Output the (X, Y) coordinate of the center of the cell containing the given text.  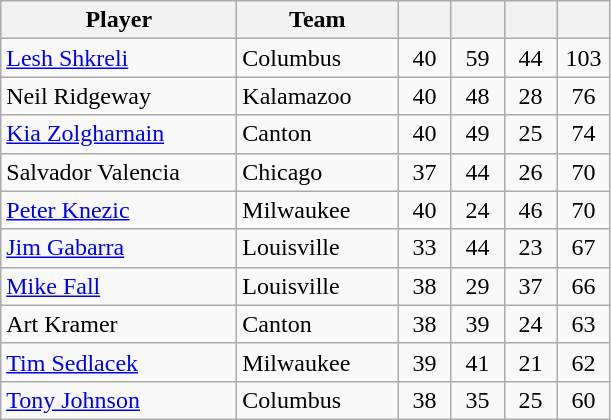
62 (584, 362)
76 (584, 96)
46 (530, 210)
48 (478, 96)
Kalamazoo (318, 96)
21 (530, 362)
74 (584, 134)
Team (318, 20)
Neil Ridgeway (119, 96)
Chicago (318, 172)
28 (530, 96)
103 (584, 58)
Jim Gabarra (119, 248)
Tim Sedlacek (119, 362)
Art Kramer (119, 324)
41 (478, 362)
Tony Johnson (119, 400)
Lesh Shkreli (119, 58)
Peter Knezic (119, 210)
Player (119, 20)
Salvador Valencia (119, 172)
49 (478, 134)
33 (424, 248)
66 (584, 286)
23 (530, 248)
67 (584, 248)
Kia Zolgharnain (119, 134)
60 (584, 400)
63 (584, 324)
35 (478, 400)
59 (478, 58)
Mike Fall (119, 286)
29 (478, 286)
26 (530, 172)
